Locate the cell with the specified text and output its [X, Y] center coordinate. 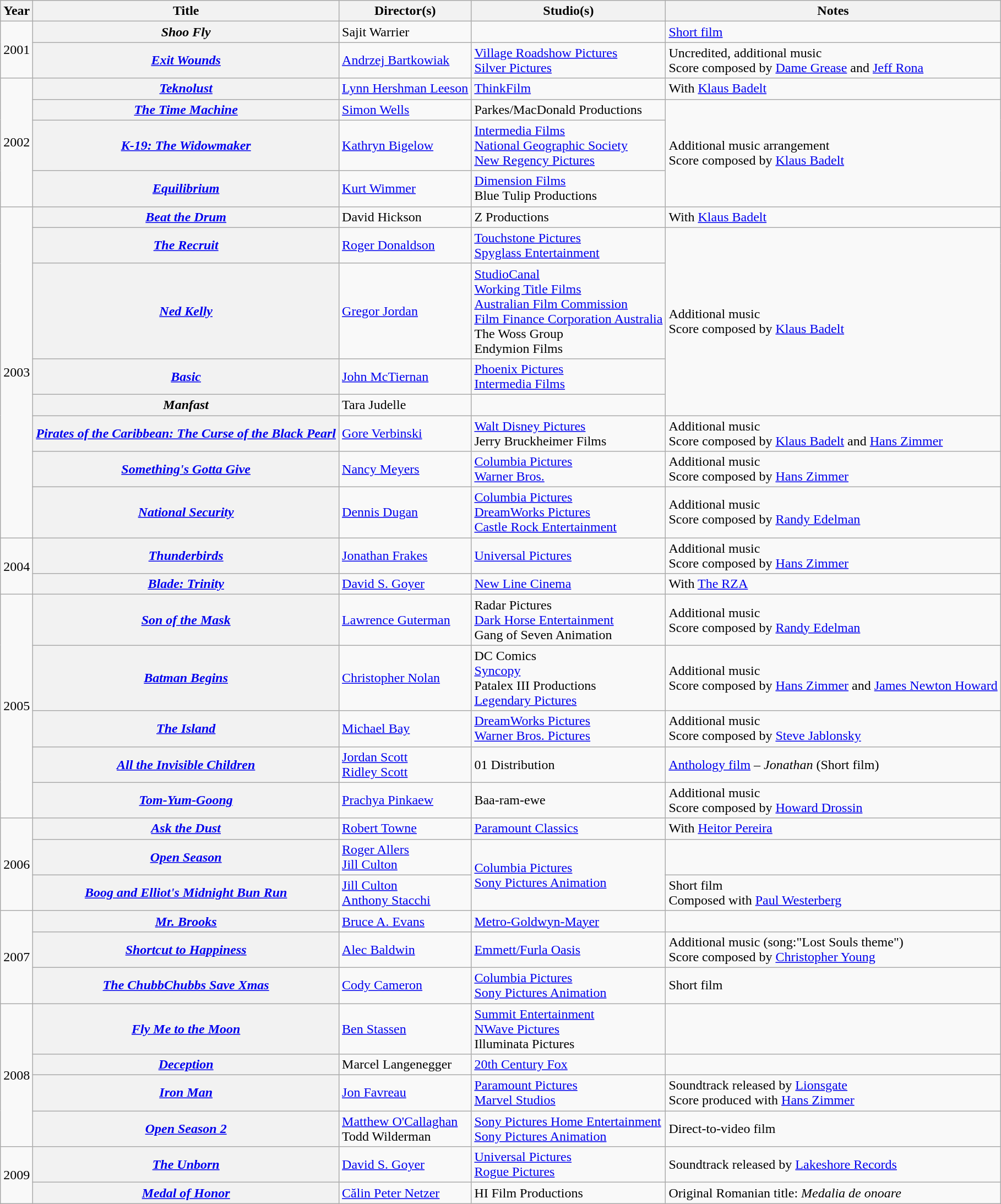
Additional musicScore composed by Hans Zimmer and James Newton Howard [833, 678]
ThinkFilm [568, 89]
DC ComicsSyncopyPatalex III ProductionsLegendary Pictures [568, 678]
Simon Wells [405, 110]
Christopher Nolan [405, 678]
Lynn Hershman Leeson [405, 89]
Jon Favreau [405, 1093]
K-19: The Widowmaker [186, 145]
Original Romanian title: Medalia de onoare [833, 1193]
Dennis Dugan [405, 513]
2003 [17, 372]
Additional music arrangementScore composed by Klaus Badelt [833, 153]
Prachya Pinkaew [405, 800]
Additional musicScore composed by Klaus Badelt [833, 322]
Ben Stassen [405, 1028]
Michael Bay [405, 729]
Uncredited, additional musicScore composed by Dame Grease and Jeff Rona [833, 61]
Alec Baldwin [405, 949]
Additional musicScore composed by Klaus Badelt and Hans Zimmer [833, 433]
Gore Verbinski [405, 433]
Tara Judelle [405, 405]
20th Century Fox [568, 1065]
Additional musicScore composed by Hans Zimmer [833, 469]
2007 [17, 957]
With Heitor Pereira [833, 829]
Parkes/MacDonald Productions [568, 110]
Metro-Goldwyn-Mayer [568, 921]
Jill CultonAnthony Stacchi [405, 893]
Boog and Elliot's Midnight Bun Run [186, 893]
2002 [17, 142]
The Unborn [186, 1165]
01 Distribution [568, 764]
The ChubbChubbs Save Xmas [186, 985]
Călin Peter Netzer [405, 1193]
National Security [186, 513]
Title [186, 11]
2001 [17, 50]
Basic [186, 377]
Teknolust [186, 89]
Matthew O'CallaghanTodd Wilderman [405, 1129]
Year [17, 11]
Ned Kelly [186, 310]
Mr. Brooks [186, 921]
Radar PicturesDark Horse EntertainmentGang of Seven Animation [568, 620]
Kathryn Bigelow [405, 145]
Additional music Score composed by Hans Zimmer [833, 556]
New Line Cinema [568, 584]
Paramount Classics [568, 829]
Intermedia FilmsNational Geographic SocietyNew Regency Pictures [568, 145]
With The RZA [833, 584]
Fly Me to the Moon [186, 1028]
David Hickson [405, 217]
Bruce A. Evans [405, 921]
Shoo Fly [186, 32]
Notes [833, 11]
Additional music (song:"Lost Souls theme")Score composed by Christopher Young [833, 949]
Soundtrack released by LionsgateScore produced with Hans Zimmer [833, 1093]
Deception [186, 1065]
All the Invisible Children [186, 764]
2009 [17, 1175]
2008 [17, 1075]
Direct-to-video film [833, 1129]
Pirates of the Caribbean: The Curse of the Black Pearl [186, 433]
Phoenix PicturesIntermedia Films [568, 377]
Universal Pictures [568, 556]
Emmett/Furla Oasis [568, 949]
2005 [17, 706]
Columbia PicturesWarner Bros. [568, 469]
Anthology film – Jonathan (Short film) [833, 764]
Roger AllersJill Culton [405, 857]
Soundtrack released by Lakeshore Records [833, 1165]
Medal of Honor [186, 1193]
Open Season [186, 857]
2004 [17, 566]
The Recruit [186, 246]
Additional music Score composed by Randy Edelman [833, 513]
Nancy Meyers [405, 469]
Andrzej Bartkowiak [405, 61]
The Time Machine [186, 110]
StudioCanalWorking Title FilmsAustralian Film CommissionFilm Finance Corporation AustraliaThe Woss GroupEndymion Films [568, 310]
Touchstone PicturesSpyglass Entertainment [568, 246]
Tom-Yum-Goong [186, 800]
Shortcut to Happiness [186, 949]
Something's Gotta Give [186, 469]
Additional musicScore composed by Steve Jablonsky [833, 729]
Roger Donaldson [405, 246]
Thunderbirds [186, 556]
Manfast [186, 405]
Dimension FilmsBlue Tulip Productions [568, 188]
Director(s) [405, 11]
Equilibrium [186, 188]
Studio(s) [568, 11]
The Island [186, 729]
Son of the Mask [186, 620]
Lawrence Guterman [405, 620]
Columbia PicturesDreamWorks PicturesCastle Rock Entertainment [568, 513]
Short filmComposed with Paul Westerberg [833, 893]
Gregor Jordan [405, 310]
DreamWorks PicturesWarner Bros. Pictures [568, 729]
Baa-ram-ewe [568, 800]
Iron Man [186, 1093]
HI Film Productions [568, 1193]
Sajit Warrier [405, 32]
Robert Towne [405, 829]
Village Roadshow PicturesSilver Pictures [568, 61]
Exit Wounds [186, 61]
John McTiernan [405, 377]
Marcel Langenegger [405, 1065]
Additional musicScore composed by Randy Edelman [833, 620]
Batman Begins [186, 678]
Summit EntertainmentNWave PicturesIlluminata Pictures [568, 1028]
Universal PicturesRogue Pictures [568, 1165]
Walt Disney PicturesJerry Bruckheimer Films [568, 433]
Blade: Trinity [186, 584]
Beat the Drum [186, 217]
Paramount PicturesMarvel Studios [568, 1093]
Z Productions [568, 217]
Cody Cameron [405, 985]
Additional musicScore composed by Howard Drossin [833, 800]
Jordan ScottRidley Scott [405, 764]
Open Season 2 [186, 1129]
Kurt Wimmer [405, 188]
Ask the Dust [186, 829]
Jonathan Frakes [405, 556]
Sony Pictures Home EntertainmentSony Pictures Animation [568, 1129]
2006 [17, 864]
